Determine the [X, Y] coordinate at the center of the cell enclosing the given text.  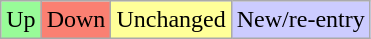
Up [21, 20]
Unchanged [171, 20]
New/re-entry [300, 20]
Down [76, 20]
